Locate the cell with the specified text and output its (x, y) center coordinate. 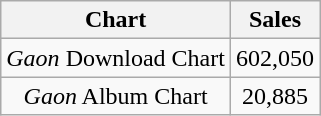
Sales (274, 20)
Gaon Download Chart (116, 58)
Gaon Album Chart (116, 96)
Chart (116, 20)
20,885 (274, 96)
602,050 (274, 58)
